Provide the (x, y) coordinate of the cell's center where the given text is located.  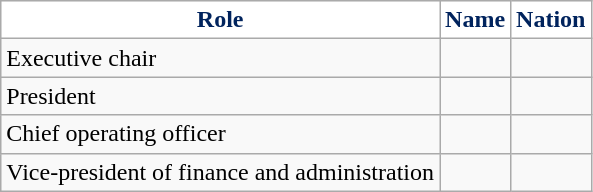
Executive chair (220, 58)
Role (220, 20)
Vice-president of finance and administration (220, 172)
Name (476, 20)
Nation (551, 20)
President (220, 96)
Chief operating officer (220, 134)
